Pinpoint the cell where the given text exists, returning its [x, y] midpoint coordinate. 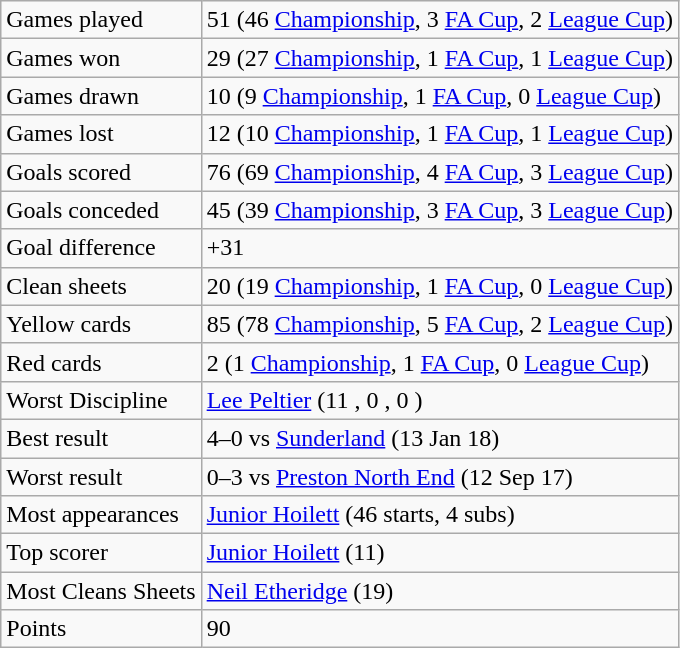
51 (46 Championship, 3 FA Cup, 2 League Cup) [440, 20]
12 (10 Championship, 1 FA Cup, 1 League Cup) [440, 134]
90 [440, 629]
Neil Etheridge (19) [440, 591]
0–3 vs Preston North End (12 Sep 17) [440, 477]
85 (78 Championship, 5 FA Cup, 2 League Cup) [440, 324]
Worst Discipline [101, 400]
Junior Hoilett (46 starts, 4 subs) [440, 515]
Best result [101, 438]
+31 [440, 248]
Games won [101, 58]
20 (19 Championship, 1 FA Cup, 0 League Cup) [440, 286]
2 (1 Championship, 1 FA Cup, 0 League Cup) [440, 362]
Goals scored [101, 172]
Games lost [101, 134]
Goals conceded [101, 210]
45 (39 Championship, 3 FA Cup, 3 League Cup) [440, 210]
Goal difference [101, 248]
Games played [101, 20]
Red cards [101, 362]
Points [101, 629]
Clean sheets [101, 286]
4–0 vs Sunderland (13 Jan 18) [440, 438]
Junior Hoilett (11) [440, 553]
Yellow cards [101, 324]
Lee Peltier (11 , 0 , 0 ) [440, 400]
10 (9 Championship, 1 FA Cup, 0 League Cup) [440, 96]
76 (69 Championship, 4 FA Cup, 3 League Cup) [440, 172]
29 (27 Championship, 1 FA Cup, 1 League Cup) [440, 58]
Top scorer [101, 553]
Most Cleans Sheets [101, 591]
Games drawn [101, 96]
Most appearances [101, 515]
Worst result [101, 477]
